Search for the cell housing the specified text and yield its [X, Y] center coordinate. 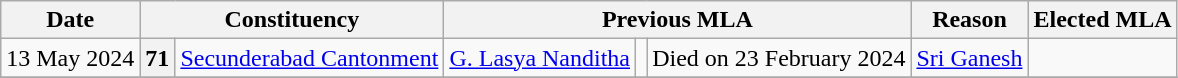
13 May 2024 [70, 58]
71 [158, 58]
Elected MLA [1102, 20]
Constituency [292, 20]
Sri Ganesh [970, 58]
G. Lasya Nanditha [540, 58]
Previous MLA [678, 20]
Reason [970, 20]
Date [70, 20]
Secunderabad Cantonment [310, 58]
Died on 23 February 2024 [779, 58]
